For the text-containing cell, return its midpoint in (x, y) coordinate format. 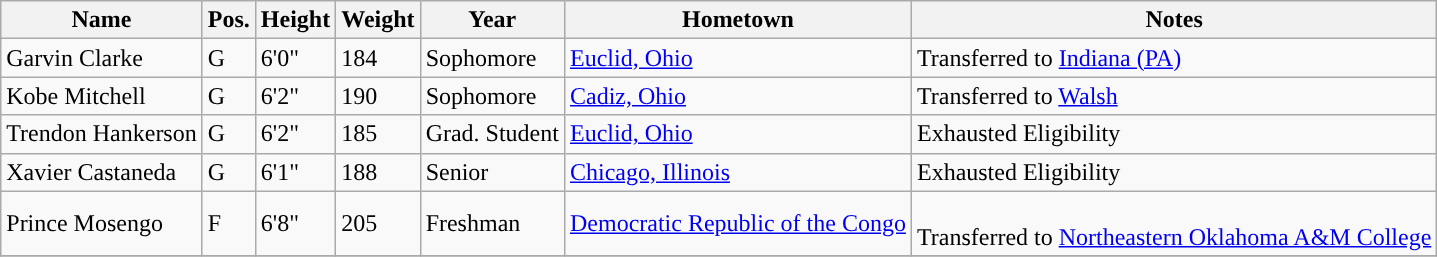
Senior (492, 172)
Weight (378, 20)
184 (378, 58)
Garvin Clarke (102, 58)
Freshman (492, 224)
Year (492, 20)
6'1" (295, 172)
Kobe Mitchell (102, 96)
Cadiz, Ohio (738, 96)
Trendon Hankerson (102, 134)
185 (378, 134)
Notes (1174, 20)
Xavier Castaneda (102, 172)
Transferred to Northeastern Oklahoma A&M College (1174, 224)
Grad. Student (492, 134)
Name (102, 20)
F (228, 224)
Hometown (738, 20)
Transferred to Indiana (PA) (1174, 58)
188 (378, 172)
Pos. (228, 20)
6'8" (295, 224)
Height (295, 20)
6'0" (295, 58)
Transferred to Walsh (1174, 96)
205 (378, 224)
Prince Mosengo (102, 224)
190 (378, 96)
Democratic Republic of the Congo (738, 224)
Chicago, Illinois (738, 172)
